Extract the [X, Y] coordinate from the center of the cell holding the provided text.  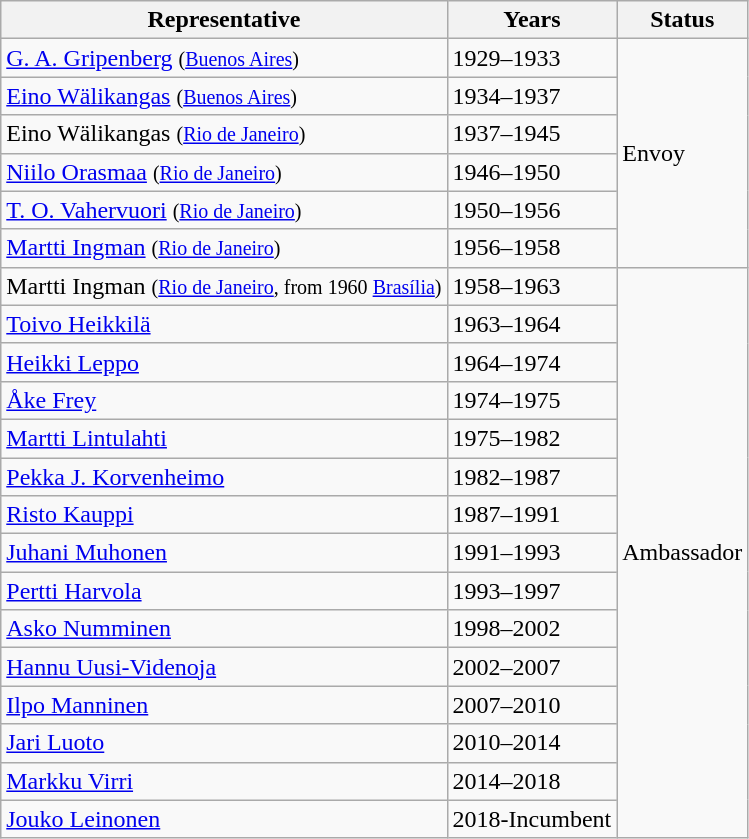
2007–2010 [532, 705]
Toivo Heikkilä [224, 324]
Ilpo Manninen [224, 705]
Martti Ingman (Rio de Janeiro) [224, 248]
1956–1958 [532, 248]
Martti Lintulahti [224, 438]
1987–1991 [532, 515]
Heikki Leppo [224, 362]
2002–2007 [532, 667]
Asko Numminen [224, 629]
1975–1982 [532, 438]
1937–1945 [532, 134]
G. A. Gripenberg (Buenos Aires) [224, 58]
1964–1974 [532, 362]
Status [682, 20]
1991–1993 [532, 553]
1974–1975 [532, 400]
Åke Frey [224, 400]
2010–2014 [532, 743]
1950–1956 [532, 210]
1934–1937 [532, 96]
T. O. Vahervuori (Rio de Janeiro) [224, 210]
1963–1964 [532, 324]
1958–1963 [532, 286]
Pertti Harvola [224, 591]
1929–1933 [532, 58]
Juhani Muhonen [224, 553]
2018-Incumbent [532, 819]
1982–1987 [532, 477]
Martti Ingman (Rio de Janeiro, from 1960 Brasília) [224, 286]
Jouko Leinonen [224, 819]
1993–1997 [532, 591]
Pekka J. Korvenheimo [224, 477]
Envoy [682, 153]
Ambassador [682, 552]
Niilo Orasmaa (Rio de Janeiro) [224, 172]
Markku Virri [224, 781]
Eino Wälikangas (Rio de Janeiro) [224, 134]
Representative [224, 20]
Years [532, 20]
Risto Kauppi [224, 515]
1946–1950 [532, 172]
Eino Wälikangas (Buenos Aires) [224, 96]
2014–2018 [532, 781]
1998–2002 [532, 629]
Jari Luoto [224, 743]
Hannu Uusi-Videnoja [224, 667]
